Output the [x, y] coordinate of the center of the cell containing the given text.  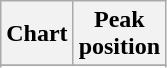
Chart [37, 34]
Peakposition [119, 34]
